Extract the (X, Y) coordinate from the center of the cell holding the provided text.  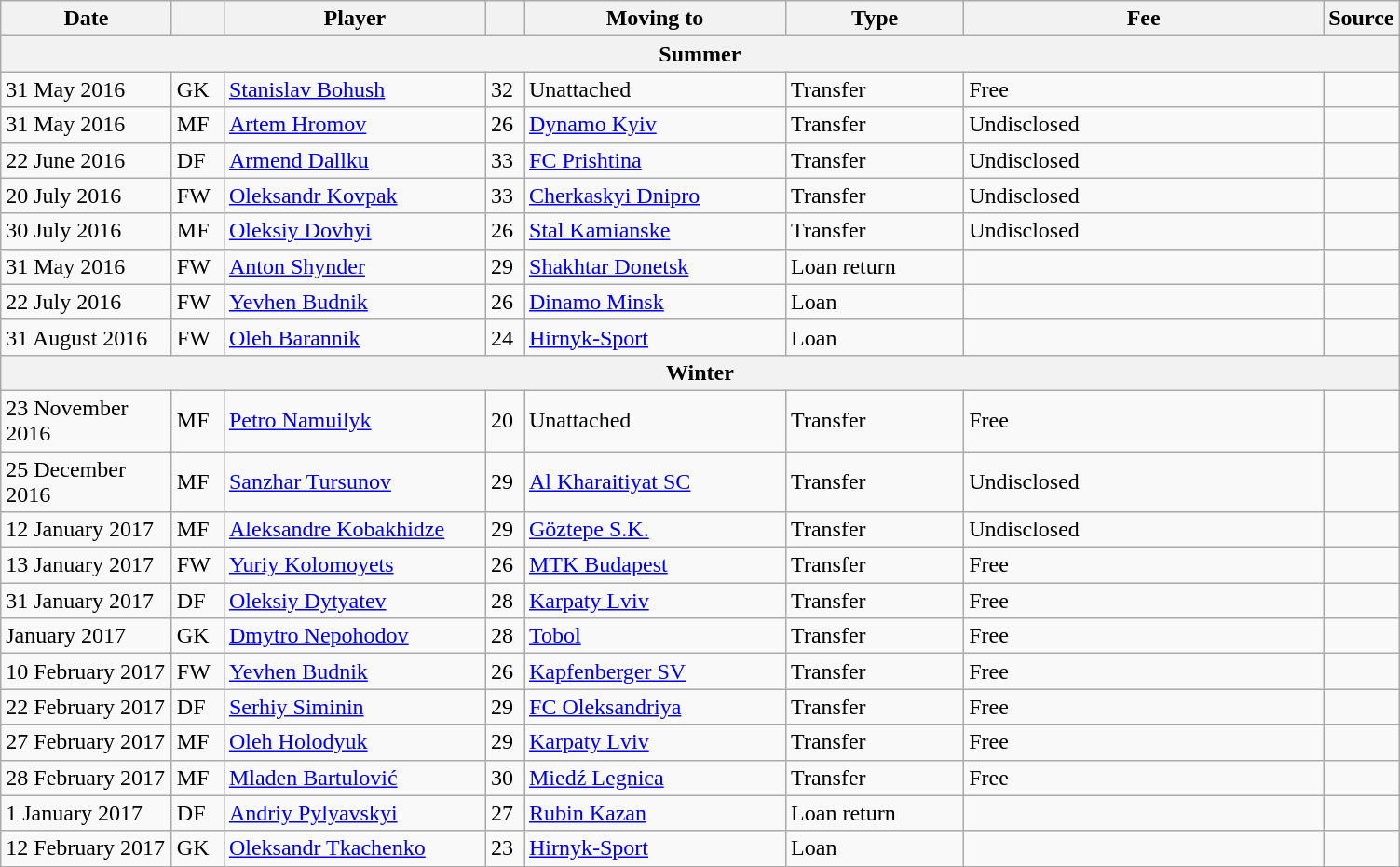
Armend Dallku (354, 160)
30 July 2016 (87, 231)
Kapfenberger SV (654, 671)
Göztepe S.K. (654, 530)
Oleksandr Kovpak (354, 196)
22 February 2017 (87, 707)
13 January 2017 (87, 565)
Fee (1144, 19)
Stanislav Bohush (354, 89)
Oleksandr Tkachenko (354, 848)
Anton Shynder (354, 266)
31 January 2017 (87, 601)
30 (505, 778)
22 June 2016 (87, 160)
Al Kharaitiyat SC (654, 481)
Aleksandre Kobakhidze (354, 530)
Oleksiy Dytyatev (354, 601)
Miedź Legnica (654, 778)
24 (505, 337)
Winter (700, 373)
31 August 2016 (87, 337)
FC Prishtina (654, 160)
Mladen Bartulović (354, 778)
Dynamo Kyiv (654, 125)
Oleh Holodyuk (354, 742)
Serhiy Siminin (354, 707)
Dinamo Minsk (654, 302)
1 January 2017 (87, 813)
Artem Hromov (354, 125)
Dmytro Nepohodov (354, 636)
Yuriy Kolomoyets (354, 565)
Cherkaskyi Dnipro (654, 196)
MTK Budapest (654, 565)
23 November 2016 (87, 421)
Sanzhar Tursunov (354, 481)
12 February 2017 (87, 848)
Oleksiy Dovhyi (354, 231)
Stal Kamianske (654, 231)
28 February 2017 (87, 778)
Shakhtar Donetsk (654, 266)
FC Oleksandriya (654, 707)
20 (505, 421)
Player (354, 19)
Petro Namuilyk (354, 421)
Andriy Pylyavskyi (354, 813)
23 (505, 848)
10 February 2017 (87, 671)
Type (876, 19)
January 2017 (87, 636)
Moving to (654, 19)
20 July 2016 (87, 196)
25 December 2016 (87, 481)
Oleh Barannik (354, 337)
Tobol (654, 636)
Date (87, 19)
32 (505, 89)
12 January 2017 (87, 530)
Summer (700, 54)
27 (505, 813)
22 July 2016 (87, 302)
Rubin Kazan (654, 813)
27 February 2017 (87, 742)
Source (1362, 19)
